Find where the given text appears and provide that cell's center as (x, y) coordinate. 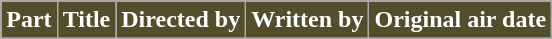
Written by (308, 20)
Original air date (460, 20)
Part (29, 20)
Title (86, 20)
Directed by (181, 20)
